Pinpoint the cell where the given text exists, returning its [x, y] midpoint coordinate. 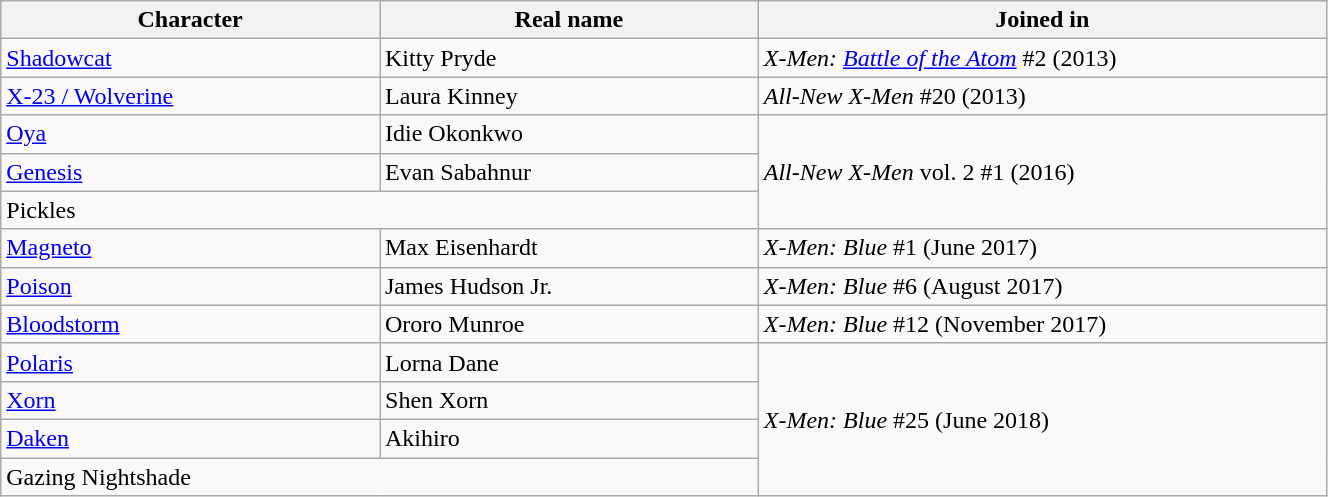
Shen Xorn [570, 400]
Lorna Dane [570, 362]
Daken [190, 438]
Polaris [190, 362]
X-23 / Wolverine [190, 96]
Xorn [190, 400]
Bloodstorm [190, 324]
All-New X-Men vol. 2 #1 (2016) [1042, 172]
X-Men: Blue #1 (June 2017) [1042, 248]
X-Men: Blue #12 (November 2017) [1042, 324]
Genesis [190, 172]
Akihiro [570, 438]
Shadowcat [190, 58]
Pickles [380, 210]
Kitty Pryde [570, 58]
Ororo Munroe [570, 324]
X-Men: Blue #6 (August 2017) [1042, 286]
Idie Okonkwo [570, 134]
Real name [570, 20]
X-Men: Blue #25 (June 2018) [1042, 419]
X-Men: Battle of the Atom #2 (2013) [1042, 58]
Joined in [1042, 20]
Evan Sabahnur [570, 172]
Laura Kinney [570, 96]
James Hudson Jr. [570, 286]
Magneto [190, 248]
Oya [190, 134]
All-New X-Men #20 (2013) [1042, 96]
Poison [190, 286]
Character [190, 20]
Max Eisenhardt [570, 248]
Gazing Nightshade [380, 477]
